Search for the cell housing the specified text and yield its (x, y) center coordinate. 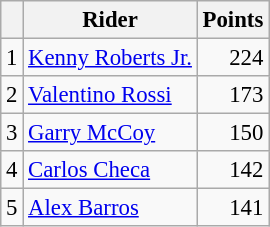
Alex Barros (110, 208)
Garry McCoy (110, 133)
Kenny Roberts Jr. (110, 58)
5 (12, 208)
Valentino Rossi (110, 95)
3 (12, 133)
Carlos Checa (110, 170)
173 (232, 95)
Points (232, 20)
2 (12, 95)
4 (12, 170)
142 (232, 170)
224 (232, 58)
1 (12, 58)
Rider (110, 20)
141 (232, 208)
150 (232, 133)
